Capture the cell that displays the provided text and extract its [x, y] central coordinate. 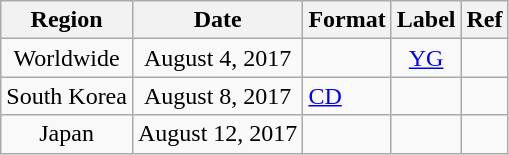
Date [217, 20]
CD [347, 96]
South Korea [67, 96]
August 12, 2017 [217, 134]
August 4, 2017 [217, 58]
Label [426, 20]
Worldwide [67, 58]
Format [347, 20]
Japan [67, 134]
Ref [484, 20]
YG [426, 58]
Region [67, 20]
August 8, 2017 [217, 96]
